Output the (X, Y) coordinate of the center of the cell containing the given text.  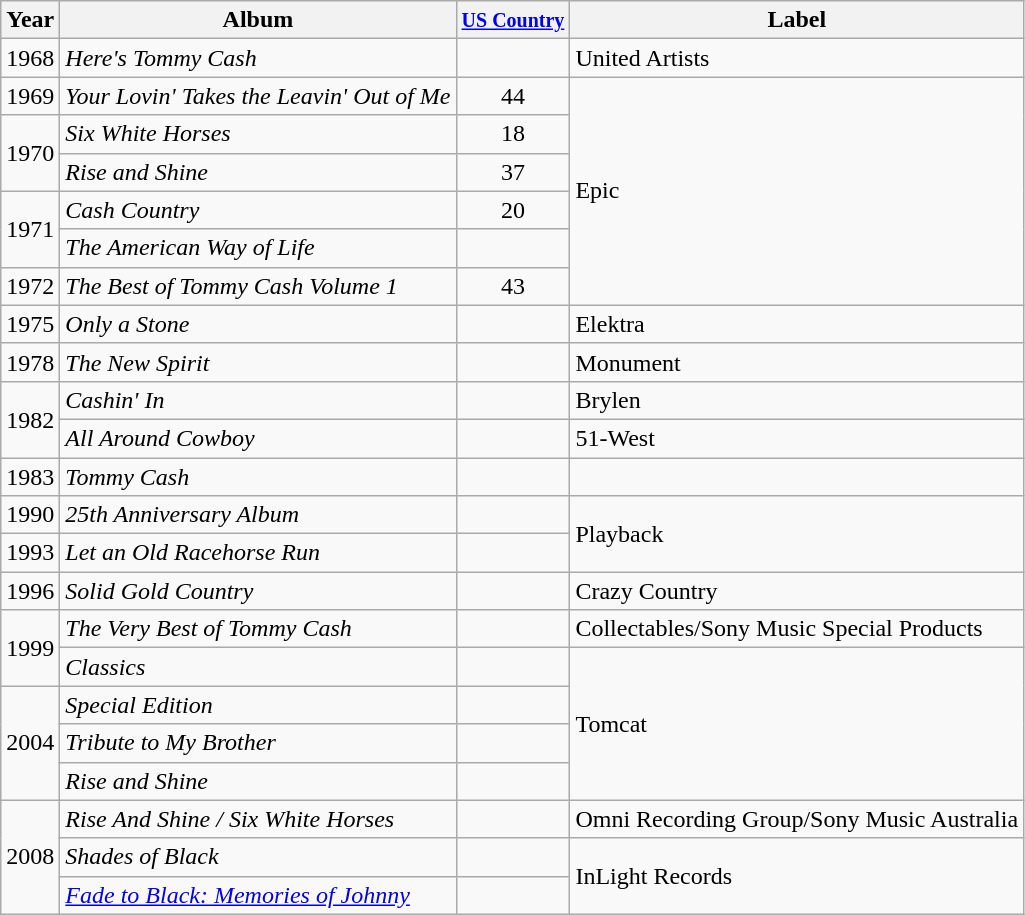
Collectables/Sony Music Special Products (797, 629)
1978 (30, 362)
Let an Old Racehorse Run (258, 553)
Year (30, 20)
Epic (797, 191)
United Artists (797, 58)
Special Edition (258, 705)
The American Way of Life (258, 248)
1990 (30, 515)
Tomcat (797, 724)
20 (513, 210)
Omni Recording Group/Sony Music Australia (797, 819)
Label (797, 20)
Cashin' In (258, 400)
1970 (30, 153)
All Around Cowboy (258, 438)
Solid Gold Country (258, 591)
1969 (30, 96)
Shades of Black (258, 857)
44 (513, 96)
1975 (30, 324)
1972 (30, 286)
Tommy Cash (258, 477)
Monument (797, 362)
1982 (30, 419)
2004 (30, 743)
Rise And Shine / Six White Horses (258, 819)
2008 (30, 857)
Fade to Black: Memories of Johnny (258, 895)
51-West (797, 438)
Album (258, 20)
1971 (30, 229)
43 (513, 286)
1993 (30, 553)
The Very Best of Tommy Cash (258, 629)
Tribute to My Brother (258, 743)
25th Anniversary Album (258, 515)
Here's Tommy Cash (258, 58)
37 (513, 172)
The Best of Tommy Cash Volume 1 (258, 286)
Brylen (797, 400)
1999 (30, 648)
Cash Country (258, 210)
18 (513, 134)
Elektra (797, 324)
Your Lovin' Takes the Leavin' Out of Me (258, 96)
Only a Stone (258, 324)
1968 (30, 58)
InLight Records (797, 876)
US Country (513, 20)
Playback (797, 534)
Crazy Country (797, 591)
Classics (258, 667)
1983 (30, 477)
Six White Horses (258, 134)
1996 (30, 591)
The New Spirit (258, 362)
